Capture the cell that displays the provided text and extract its [X, Y] central coordinate. 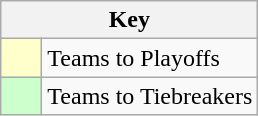
Teams to Tiebreakers [150, 96]
Teams to Playoffs [150, 58]
Key [130, 20]
